Search for the cell housing the specified text and yield its (X, Y) center coordinate. 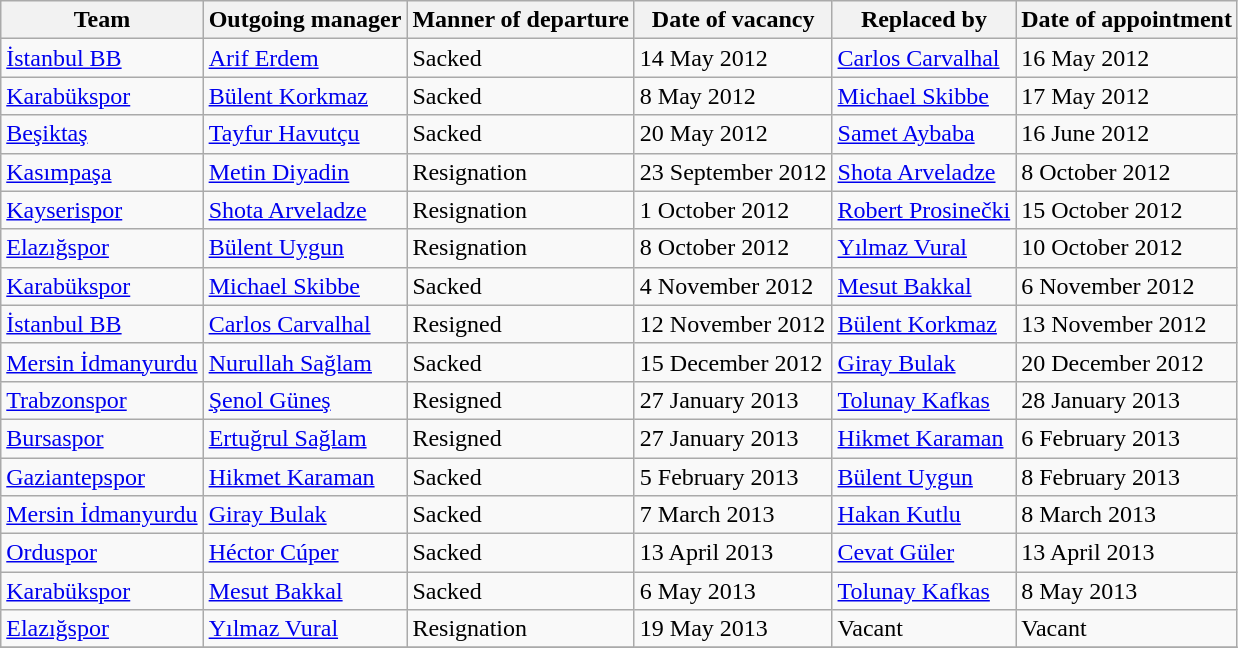
Tayfur Havutçu (305, 134)
Kayserispor (102, 210)
Orduspor (102, 553)
Trabzonspor (102, 400)
10 October 2012 (1127, 248)
Bursaspor (102, 438)
Arif Erdem (305, 58)
12 November 2012 (733, 324)
Team (102, 20)
Héctor Cúper (305, 553)
23 September 2012 (733, 172)
8 May 2012 (733, 96)
Replaced by (924, 20)
20 May 2012 (733, 134)
5 February 2013 (733, 477)
8 February 2013 (1127, 477)
Ertuğrul Sağlam (305, 438)
Metin Diyadin (305, 172)
6 February 2013 (1127, 438)
Hakan Kutlu (924, 515)
Şenol Güneş (305, 400)
14 May 2012 (733, 58)
Date of vacancy (733, 20)
Beşiktaş (102, 134)
8 May 2013 (1127, 591)
Kasımpaşa (102, 172)
1 October 2012 (733, 210)
17 May 2012 (1127, 96)
6 November 2012 (1127, 286)
16 May 2012 (1127, 58)
20 December 2012 (1127, 362)
13 November 2012 (1127, 324)
8 March 2013 (1127, 515)
Nurullah Sağlam (305, 362)
Robert Prosinečki (924, 210)
19 May 2013 (733, 629)
28 January 2013 (1127, 400)
Outgoing manager (305, 20)
Manner of departure (520, 20)
7 March 2013 (733, 515)
15 October 2012 (1127, 210)
15 December 2012 (733, 362)
6 May 2013 (733, 591)
16 June 2012 (1127, 134)
Cevat Güler (924, 553)
Samet Aybaba (924, 134)
Date of appointment (1127, 20)
Gaziantepspor (102, 477)
4 November 2012 (733, 286)
